Search for the cell housing the specified text and yield its [X, Y] center coordinate. 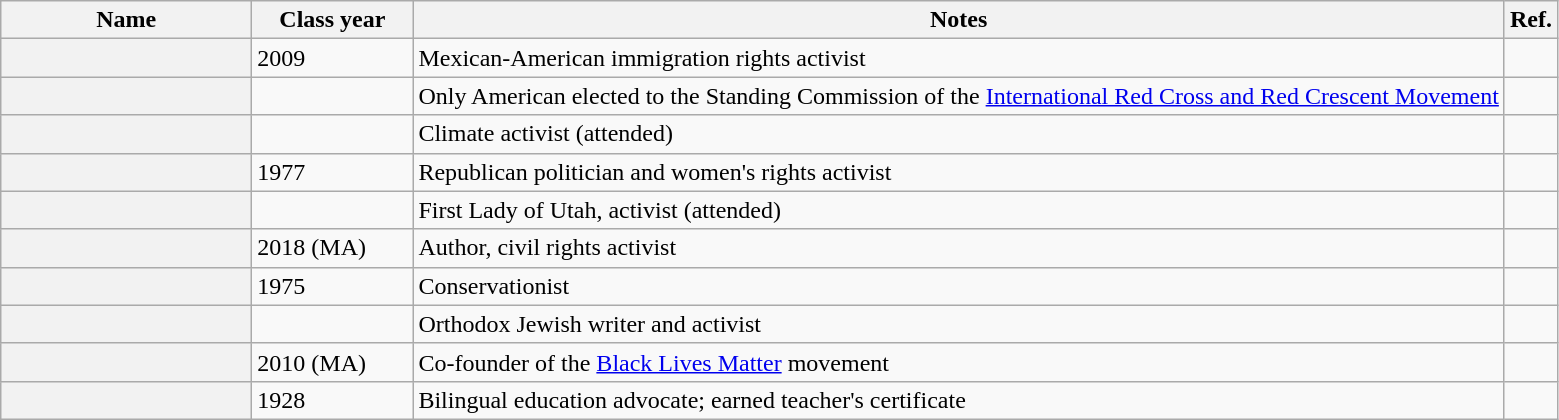
Republican politician and women's rights activist [959, 172]
2009 [332, 58]
Mexican-American immigration rights activist [959, 58]
Conservationist [959, 286]
Author, civil rights activist [959, 248]
First Lady of Utah, activist (attended) [959, 210]
Name [126, 20]
2018 (MA) [332, 248]
Only American elected to the Standing Commission of the International Red Cross and Red Crescent Movement [959, 96]
1928 [332, 400]
Climate activist (attended) [959, 134]
1975 [332, 286]
Class year [332, 20]
Notes [959, 20]
Co-founder of the Black Lives Matter movement [959, 362]
Bilingual education advocate; earned teacher's certificate [959, 400]
2010 (MA) [332, 362]
1977 [332, 172]
Ref. [1530, 20]
Orthodox Jewish writer and activist [959, 324]
